Output the [x, y] coordinate of the center of the cell containing the given text.  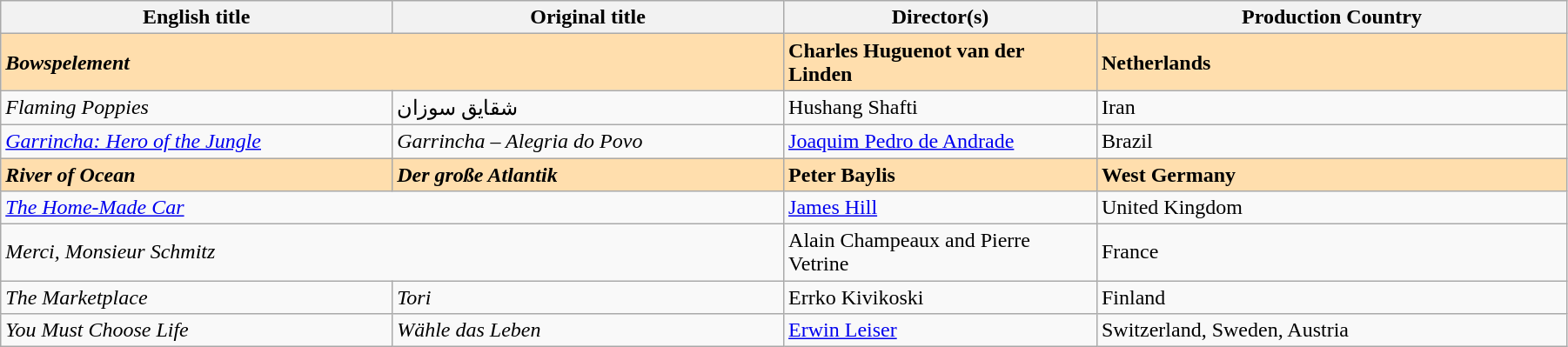
Bowspelement [392, 63]
Erwin Leiser [941, 330]
Alain Champeaux and Pierre Vetrine [941, 252]
You Must Choose Life [197, 330]
Iran [1331, 108]
شقایق سوزان [588, 108]
Netherlands [1331, 63]
Wähle das Leben [588, 330]
Brazil [1331, 141]
Switzerland, Sweden, Austria [1331, 330]
United Kingdom [1331, 208]
River of Ocean [197, 175]
The Marketplace [197, 297]
Hushang Shafti [941, 108]
Original title [588, 17]
Flaming Poppies [197, 108]
The Home-Made Car [392, 208]
France [1331, 252]
Peter Baylis [941, 175]
English title [197, 17]
Charles Huguenot van der Linden [941, 63]
Joaquim Pedro de Andrade [941, 141]
Production Country [1331, 17]
Finland [1331, 297]
West Germany [1331, 175]
Garrincha – Alegria do Povo [588, 141]
Director(s) [941, 17]
Der große Atlantik [588, 175]
Tori [588, 297]
Garrincha: Hero of the Jungle [197, 141]
James Hill [941, 208]
Merci, Monsieur Schmitz [392, 252]
Errko Kivikoski [941, 297]
